Return the (x, y) coordinate for the center point of the cell that contains the specified text.  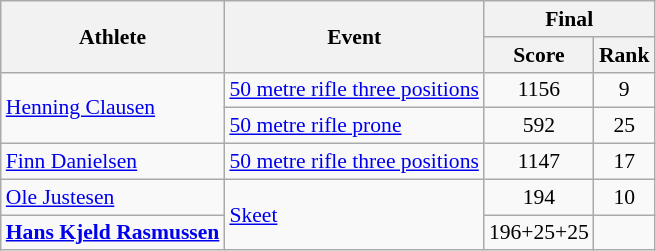
Skeet (354, 214)
50 metre rifle prone (354, 126)
25 (624, 126)
Hans Kjeld Rasmussen (113, 233)
Ole Justesen (113, 197)
Event (354, 36)
9 (624, 90)
Finn Danielsen (113, 162)
Score (539, 55)
194 (539, 197)
1147 (539, 162)
Henning Clausen (113, 108)
1156 (539, 90)
196+25+25 (539, 233)
10 (624, 197)
Rank (624, 55)
Final (570, 19)
592 (539, 126)
Athlete (113, 36)
17 (624, 162)
